Return the [X, Y] coordinate for the center point of the cell that contains the specified text.  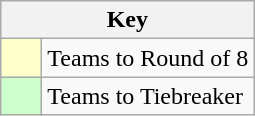
Teams to Round of 8 [148, 58]
Teams to Tiebreaker [148, 96]
Key [128, 20]
